Find where the given text appears and provide that cell's center as (X, Y) coordinate. 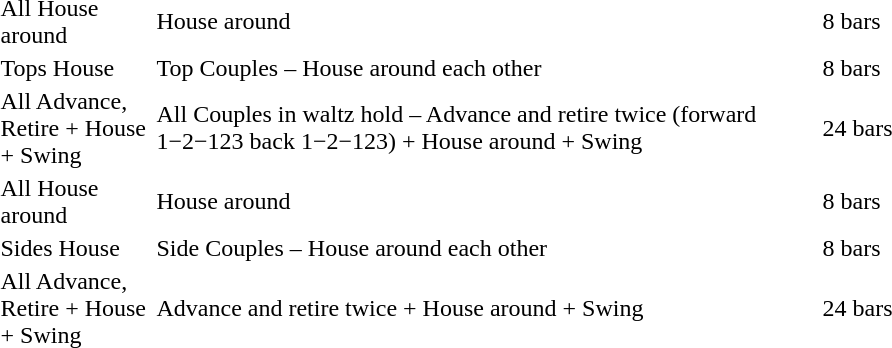
House around (486, 202)
Side Couples – House around each other (486, 248)
Top Couples – House around each other (486, 68)
All Couples in waltz hold – Advance and retire twice (forward 1−2−123 back 1−2−123) + House around + Swing (486, 128)
